Capture the cell that displays the provided text and extract its [x, y] central coordinate. 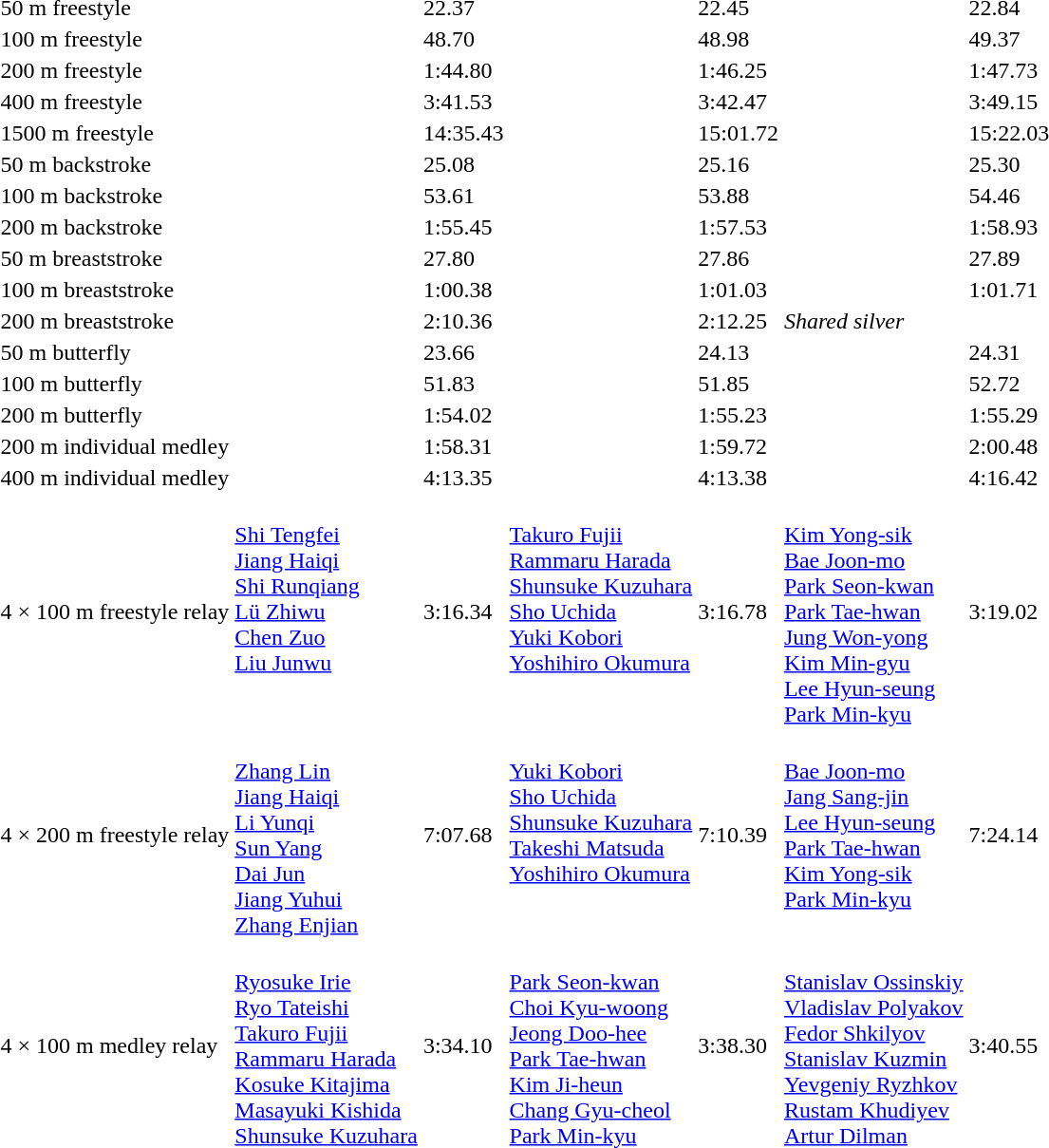
48.98 [739, 39]
14:35.43 [463, 133]
1:00.38 [463, 290]
27.80 [463, 258]
2:10.36 [463, 321]
1:54.02 [463, 415]
1:55.45 [463, 227]
3:16.78 [739, 612]
25.16 [739, 164]
1:59.72 [739, 446]
Zhang LinJiang HaiqiLi YunqiSun YangDai JunJiang YuhuiZhang Enjian [327, 836]
3:41.53 [463, 102]
Bae Joon-moJang Sang-jinLee Hyun-seungPark Tae-hwanKim Yong-sikPark Min-kyu [873, 836]
7:10.39 [739, 836]
48.70 [463, 39]
Kim Yong-sikBae Joon-moPark Seon-kwanPark Tae-hwanJung Won-yongKim Min-gyuLee Hyun-seungPark Min-kyu [873, 612]
24.13 [739, 352]
1:01.03 [739, 290]
51.85 [739, 384]
Shared silver [873, 321]
7:07.68 [463, 836]
3:42.47 [739, 102]
Shi TengfeiJiang HaiqiShi RunqiangLü ZhiwuChen ZuoLiu Junwu [327, 612]
51.83 [463, 384]
1:57.53 [739, 227]
2:12.25 [739, 321]
27.86 [739, 258]
53.88 [739, 196]
1:55.23 [739, 415]
23.66 [463, 352]
1:58.31 [463, 446]
3:16.34 [463, 612]
25.08 [463, 164]
15:01.72 [739, 133]
53.61 [463, 196]
4:13.35 [463, 478]
4:13.38 [739, 478]
Yuki KoboriSho UchidaShunsuke KuzuharaTakeshi MatsudaYoshihiro Okumura [601, 836]
1:46.25 [739, 70]
1:44.80 [463, 70]
Takuro FujiiRammaru HaradaShunsuke KuzuharaSho UchidaYuki KoboriYoshihiro Okumura [601, 612]
